Capture the cell that displays the provided text and extract its (x, y) central coordinate. 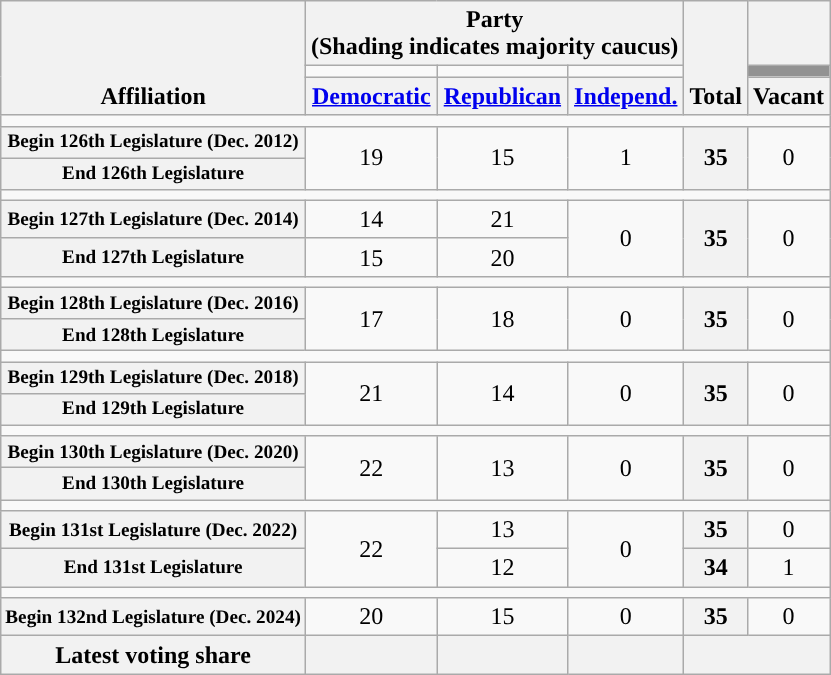
Begin 128th Legislature (Dec. 2016) (154, 304)
Party (Shading indicates majority caucus) (494, 34)
End 127th Legislature (154, 257)
Vacant (788, 96)
End 129th Legislature (154, 410)
Total (716, 58)
Democratic (371, 96)
Begin 126th Legislature (Dec. 2012) (154, 142)
Latest voting share (154, 655)
Republican (502, 96)
End 131st Legislature (154, 568)
Affiliation (154, 58)
Begin 129th Legislature (Dec. 2018) (154, 378)
Begin 127th Legislature (Dec. 2014) (154, 219)
18 (502, 320)
17 (371, 320)
Independ. (626, 96)
Begin 132nd Legislature (Dec. 2024) (154, 617)
12 (502, 568)
34 (716, 568)
End 126th Legislature (154, 174)
Begin 131st Legislature (Dec. 2022) (154, 530)
End 128th Legislature (154, 335)
End 130th Legislature (154, 484)
19 (371, 158)
Begin 130th Legislature (Dec. 2020) (154, 452)
